Capture the cell that displays the provided text and extract its (X, Y) central coordinate. 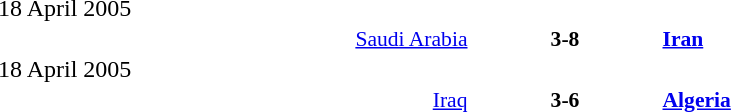
3-8 (564, 38)
